Capture the cell that displays the provided text and extract its (x, y) central coordinate. 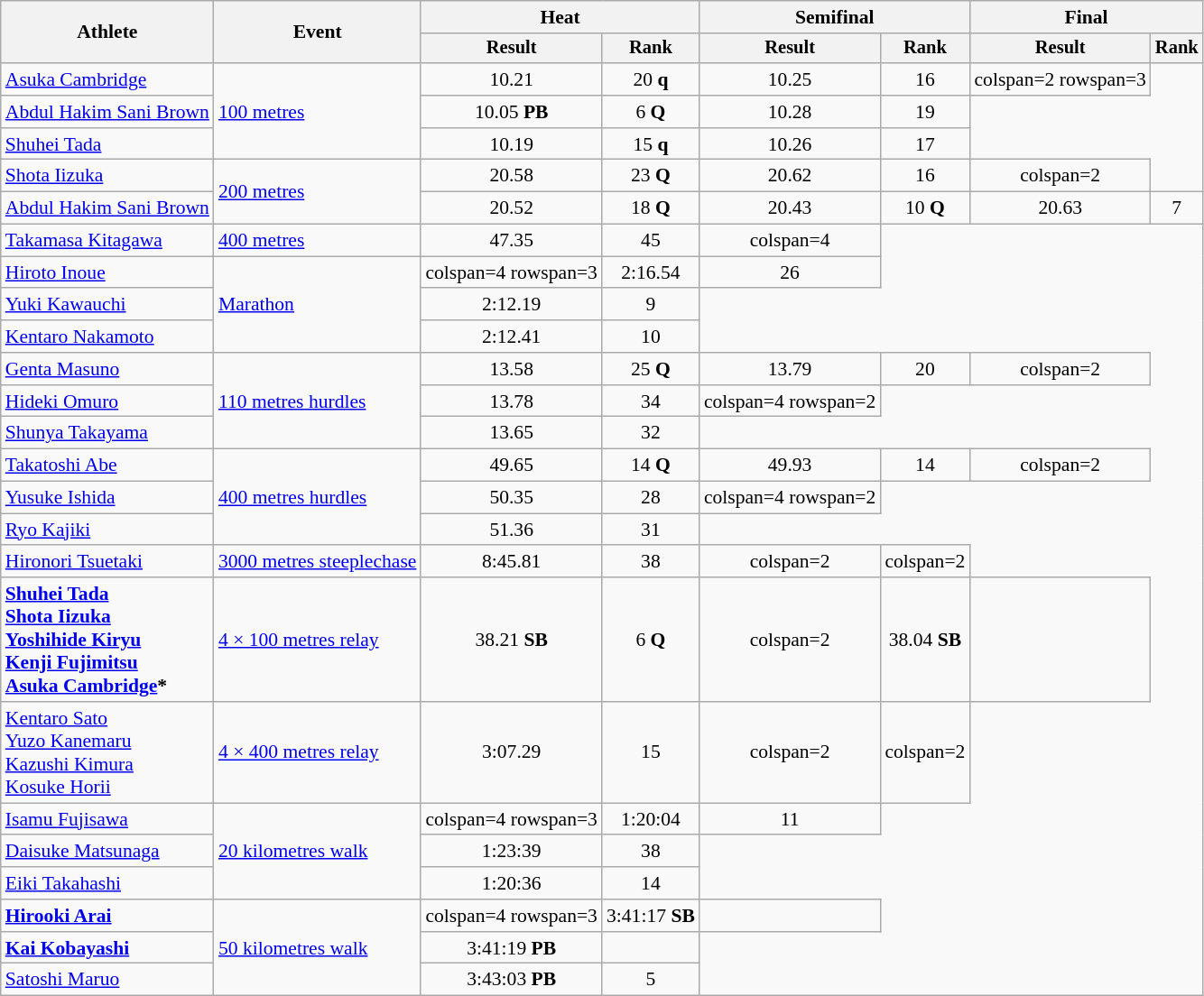
38.21 SB (511, 640)
Ryo Kajiki (107, 530)
20.43 (791, 208)
1:23:39 (511, 852)
17 (924, 144)
3:07.29 (511, 752)
10.05 PB (511, 112)
10 Q (924, 208)
Shuhei Tada (107, 144)
200 metres (318, 191)
47.35 (511, 241)
3:41:17 SB (651, 916)
Heat (560, 17)
20.62 (791, 176)
10.26 (791, 144)
Hideki Omuro (107, 401)
Marathon (318, 305)
50 kilometres walk (318, 947)
Semifinal (835, 17)
Kentaro SatoYuzo KanemaruKazushi KimuraKosuke Horii (107, 752)
18 Q (651, 208)
11 (791, 819)
20.52 (511, 208)
Asuka Cambridge (107, 79)
Yusuke Ishida (107, 498)
15 q (651, 144)
Hiroto Inoue (107, 272)
4 × 400 metres relay (318, 752)
Yuki Kawauchi (107, 305)
20 (924, 369)
28 (651, 498)
32 (651, 433)
13.79 (791, 369)
10.28 (791, 112)
19 (924, 112)
colspan=4 (791, 241)
10 (651, 337)
400 metres hurdles (318, 498)
10.19 (511, 144)
Eiki Takahashi (107, 883)
25 Q (651, 369)
400 metres (318, 241)
Genta Masuno (107, 369)
7 (1177, 208)
Isamu Fujisawa (107, 819)
Shunya Takayama (107, 433)
14 Q (651, 466)
10.21 (511, 79)
20.63 (1060, 208)
2:16.54 (651, 272)
15 (651, 752)
3:41:19 PB (511, 948)
34 (651, 401)
Final (1086, 17)
20 q (651, 79)
Takamasa Kitagawa (107, 241)
23 Q (651, 176)
13.78 (511, 401)
9 (651, 305)
100 metres (318, 112)
2:12.41 (511, 337)
8:45.81 (511, 562)
Daisuke Matsunaga (107, 852)
Shota Iizuka (107, 176)
2:12.19 (511, 305)
3000 metres steeplechase (318, 562)
Satoshi Maruo (107, 980)
49.65 (511, 466)
20 kilometres walk (318, 852)
110 metres hurdles (318, 401)
Hironori Tsuetaki (107, 562)
31 (651, 530)
Event (318, 32)
26 (791, 272)
Kentaro Nakamoto (107, 337)
5 (651, 980)
13.65 (511, 433)
10.25 (791, 79)
4 × 100 metres relay (318, 640)
50.35 (511, 498)
20.58 (511, 176)
13.58 (511, 369)
38.04 SB (924, 640)
1:20:36 (511, 883)
1:20:04 (651, 819)
Takatoshi Abe (107, 466)
Hirooki Arai (107, 916)
49.93 (791, 466)
colspan=2 rowspan=3 (1060, 79)
45 (651, 241)
Athlete (107, 32)
Kai Kobayashi (107, 948)
3:43:03 PB (511, 980)
51.36 (511, 530)
Shuhei TadaShota IizukaYoshihide KiryuKenji FujimitsuAsuka Cambridge* (107, 640)
